Output the (X, Y) coordinate of the center of the cell containing the given text.  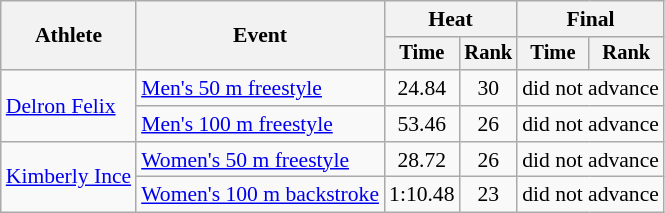
53.46 (422, 124)
Heat (450, 19)
1:10.48 (422, 195)
30 (489, 88)
Athlete (68, 36)
Final (590, 19)
Men's 50 m freestyle (260, 88)
Delron Felix (68, 106)
Men's 100 m freestyle (260, 124)
Event (260, 36)
24.84 (422, 88)
Women's 50 m freestyle (260, 160)
Women's 100 m backstroke (260, 195)
23 (489, 195)
28.72 (422, 160)
Kimberly Ince (68, 178)
